Locate the cell with the specified text and output its (x, y) center coordinate. 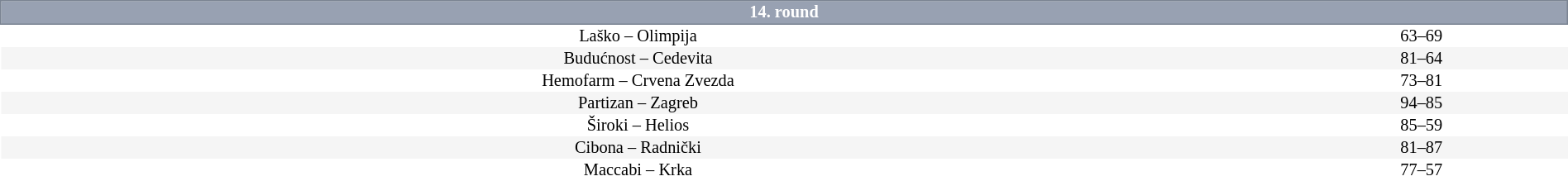
63–69 (1421, 36)
77–57 (1421, 170)
Partizan – Zagreb (638, 102)
Maccabi – Krka (638, 170)
81–87 (1421, 147)
Budućnost – Cedevita (638, 58)
Laško – Olimpija (638, 36)
73–81 (1421, 81)
Hemofarm – Crvena Zvezda (638, 81)
Cibona – Radnički (638, 147)
Široki – Helios (638, 126)
94–85 (1421, 102)
81–64 (1421, 58)
14. round (784, 12)
85–59 (1421, 126)
